From the cell containing the given text, extract its center point as [X, Y] coordinate. 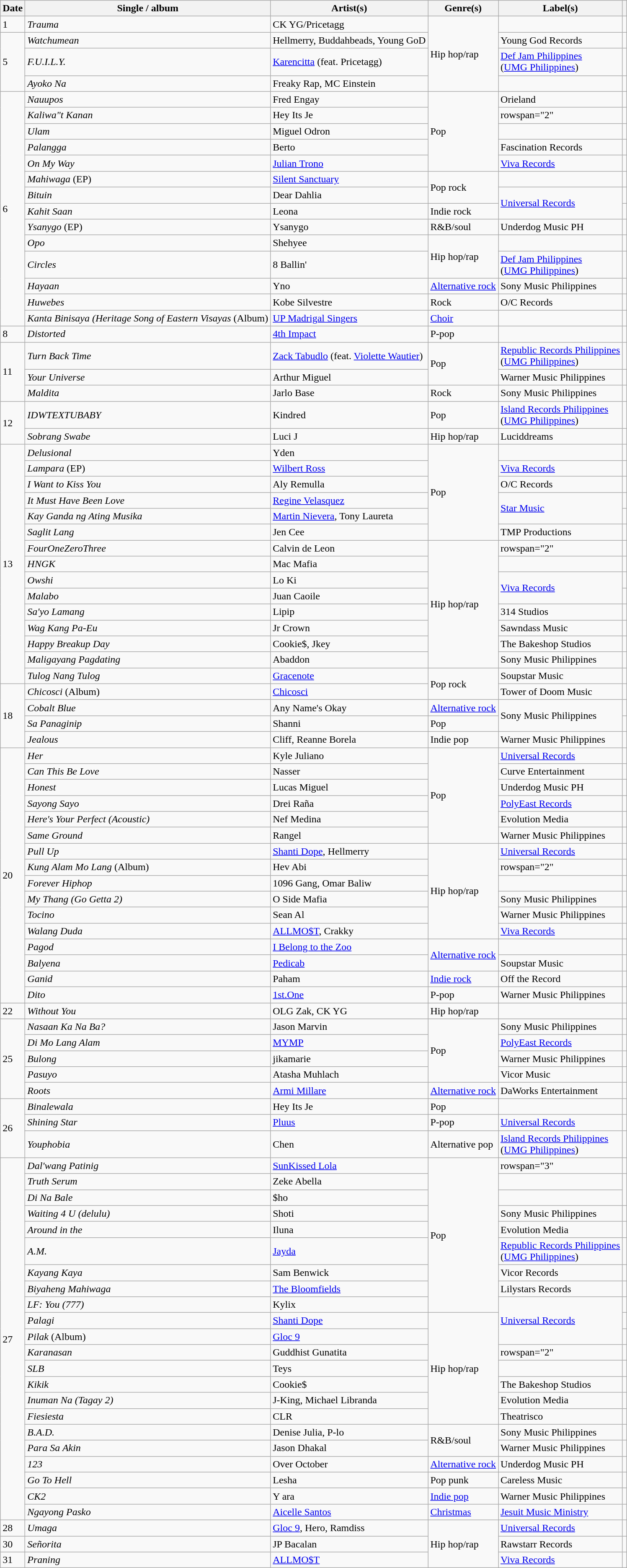
31 [13, 1560]
6 [13, 209]
A.M. [148, 1251]
B.A.D. [148, 1432]
Arthur Miguel [349, 377]
Jason Marvin [349, 1027]
30 [13, 1544]
HNGK [148, 564]
Hellmerry, Buddahbeads, Young GoD [349, 40]
Karanasan [148, 1353]
Luci J [349, 436]
Palagi [148, 1321]
Palangga [148, 147]
Dito [148, 995]
Star Music [560, 508]
Kay Ganda ng Ating Musika [148, 516]
F.U.I.L.Y. [148, 62]
Freaky Rap, MC Einstein [349, 83]
Pilak (Album) [148, 1337]
Karencitta (feat. Pricetagg) [349, 62]
SLB [148, 1368]
Kyle Juliano [349, 756]
314 Studios [560, 612]
Malabo [148, 596]
Roots [148, 1091]
Jayda [349, 1251]
Saglit Lang [148, 532]
Binalewala [148, 1107]
Ysanygo [349, 227]
12 [13, 422]
Kaliwa"t Kanan [148, 115]
Pop punk [463, 1480]
TMP Productions [560, 532]
Same Ground [148, 835]
$ho [349, 1197]
Careless Music [560, 1480]
Shanni [349, 723]
Silent Sanctuary [349, 179]
rowspan="3" [560, 1166]
8 Ballin' [349, 265]
4th Impact [349, 334]
Can This Be Love [148, 772]
I Want to Kiss You [148, 484]
Armi Millare [349, 1091]
Rawstarr Records [560, 1544]
Pluus [349, 1122]
Regine Velasquez [349, 500]
Kahit Saan [148, 211]
Kayang Kaya [148, 1273]
The Bloomfields [349, 1289]
Honest [148, 788]
Jen Cee [349, 532]
Vicor Music [560, 1075]
Owshi [148, 580]
Your Universe [148, 377]
Walang Duda [148, 931]
5 [13, 62]
Nasser [349, 772]
Jealous [148, 739]
Denise Julia, P-lo [349, 1432]
Shoti [349, 1213]
25 [13, 1059]
OLG Zak, CK YG [349, 1011]
Yden [349, 452]
Fascination Records [560, 147]
jikamarie [349, 1059]
Jarlo Base [349, 393]
Luciddreams [560, 436]
Theatrisco [560, 1416]
Yno [349, 286]
Tower of Doom Music [560, 692]
Young God Records [560, 40]
Wag Kang Pa-Eu [148, 628]
Cookie$ [349, 1384]
Delusional [148, 452]
Lilystars Records [560, 1289]
JP Bacalan [349, 1544]
Turn Back Time [148, 355]
Jesuit Music Ministry [560, 1512]
Rangel [349, 835]
Sam Benwick [349, 1273]
MYMP [349, 1043]
CK2 [148, 1496]
Atasha Muhlach [349, 1075]
Nasaan Ka Na Ba? [148, 1027]
Alternative pop [463, 1144]
Zack Tabudlo (feat. Violette Wautier) [349, 355]
Gracenote [349, 676]
Cookie$, Jkey [349, 644]
Di Na Bale [148, 1197]
Cobalt Blue [148, 708]
O Side Mafia [349, 899]
Huwebes [148, 302]
On My Way [148, 163]
Miguel Odron [349, 131]
Choir [463, 318]
Paham [349, 979]
Martin Nievera, Tony Laureta [349, 516]
LF: You (777) [148, 1305]
18 [13, 715]
Shanti Dope [349, 1321]
Calvin de Leon [349, 548]
CK YG/Pricetagg [349, 24]
26 [13, 1128]
Sa'yo Lamang [148, 612]
Sayong Sayo [148, 803]
1st.One [349, 995]
IDWTEXTUBABY [148, 415]
Kung Alam Mo Lang (Album) [148, 867]
Tocino [148, 915]
Nauupos [148, 99]
Sawndass Music [560, 628]
ALLMO$T, Crakky [349, 931]
Señorita [148, 1544]
Hev Abi [349, 867]
Hayaan [148, 286]
Biyaheng Mahiwaga [148, 1289]
11 [13, 371]
Sean Al [349, 915]
Off the Record [560, 979]
Di Mo Lang Alam [148, 1043]
Mac Mafia [349, 564]
Nef Medina [349, 819]
My Thang (Go Getta 2) [148, 899]
Go To Hell [148, 1480]
Wilbert Ross [349, 468]
Ganid [148, 979]
Guddhist Gunatita [349, 1353]
Genre(s) [463, 8]
Abaddon [349, 660]
Shining Star [148, 1122]
ALLMO$T [349, 1560]
Leona [349, 211]
Trauma [148, 24]
Dal'wang Patinig [148, 1166]
Lo Ki [349, 580]
Youphobia [148, 1144]
Iluna [349, 1229]
Kylix [349, 1305]
Without You [148, 1011]
Date [13, 8]
Umaga [148, 1528]
Curve Entertainment [560, 772]
Berto [349, 147]
J-King, Michael Libranda [349, 1400]
13 [13, 564]
1096 Gang, Omar Baliw [349, 883]
Kikik [148, 1384]
Forever Hiphop [148, 883]
28 [13, 1528]
Happy Breakup Day [148, 644]
Teys [349, 1368]
CLR [349, 1416]
UP Madrigal Singers [349, 318]
Waiting 4 U (delulu) [148, 1213]
Y ara [349, 1496]
Lesha [349, 1480]
Juan Caoile [349, 596]
Vicor Records [560, 1273]
1 [13, 24]
Tulog Nang Tulog [148, 676]
FourOneZeroThree [148, 548]
Over October [349, 1464]
Any Name's Okay [349, 708]
27 [13, 1339]
Chicosci [349, 692]
Opo [148, 243]
Pasuyo [148, 1075]
Circles [148, 265]
Lipip [349, 612]
Fiesiesta [148, 1416]
Julian Trono [349, 163]
Bituin [148, 195]
Truth Serum [148, 1182]
Pedicab [349, 963]
Drei Raña [349, 803]
Para Sa Akin [148, 1448]
Label(s) [560, 8]
Shanti Dope, Hellmerry [349, 851]
Chen [349, 1144]
Kobe Silvestre [349, 302]
Balyena [148, 963]
Aly Remulla [349, 484]
Maligayang Pagdating [148, 660]
SunKissed Lola [349, 1166]
Her [148, 756]
Fred Engay [349, 99]
Mahiwaga (EP) [148, 179]
Gloc 9 [349, 1337]
Lucas Miguel [349, 788]
Orieland [560, 99]
Single / album [148, 8]
Sobrang Swabe [148, 436]
Praning [148, 1560]
Zeke Abella [349, 1182]
Watchumean [148, 40]
Aicelle Santos [349, 1512]
Bulong [148, 1059]
Lampara (EP) [148, 468]
Ulam [148, 131]
Ayoko Na [148, 83]
Ysanygo (EP) [148, 227]
Kindred [349, 415]
123 [148, 1464]
DaWorks Entertainment [560, 1091]
Christmas [463, 1512]
Artist(s) [349, 8]
Chicosci (Album) [148, 692]
It Must Have Been Love [148, 500]
Distorted [148, 334]
Sa Panaginip [148, 723]
Shehyee [349, 243]
Pull Up [148, 851]
Maldita [148, 393]
Gloc 9, Hero, Ramdiss [349, 1528]
Jason Dhakal [349, 1448]
Cliff, Reanne Borela [349, 739]
Dear Dahlia [349, 195]
Ngayong Pasko [148, 1512]
Jr Crown [349, 628]
I Belong to the Zoo [349, 947]
22 [13, 1011]
Kanta Binisaya (Heritage Song of Eastern Visayas (Album) [148, 318]
8 [13, 334]
Pagod [148, 947]
Around in the [148, 1229]
Inuman Na (Tagay 2) [148, 1400]
20 [13, 875]
Here's Your Perfect (Acoustic) [148, 819]
